Detect which cell encompasses the target text, then output its (x, y) center coordinate. 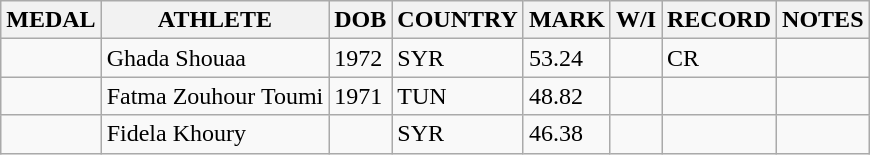
RECORD (720, 20)
Fatma Zouhour Toumi (215, 96)
NOTES (823, 20)
MEDAL (51, 20)
48.82 (566, 96)
TUN (458, 96)
1972 (360, 58)
MARK (566, 20)
W/I (636, 20)
1971 (360, 96)
ATHLETE (215, 20)
Fidela Khoury (215, 134)
Ghada Shouaa (215, 58)
COUNTRY (458, 20)
53.24 (566, 58)
CR (720, 58)
46.38 (566, 134)
DOB (360, 20)
